Search for the cell housing the specified text and yield its (x, y) center coordinate. 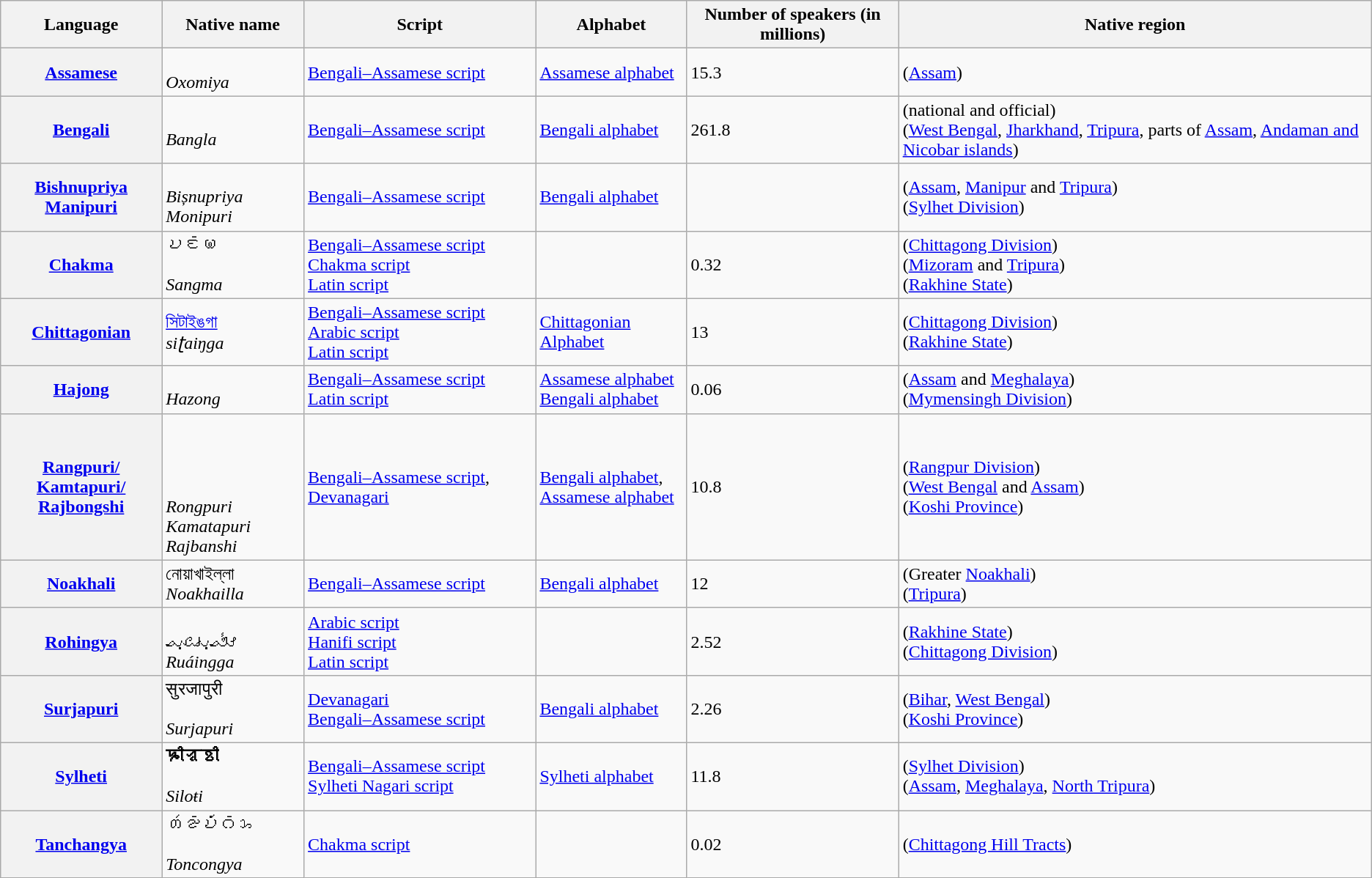
13 (793, 332)
Noakhali (81, 583)
Chakma (81, 265)
Bișnupriya Monipuri (233, 197)
261.8 (793, 130)
Bengali (81, 130)
(Sylhet Division) (Assam, Meghalaya, North Tripura) (1135, 776)
0.06 (793, 390)
সিটাইঙগাsiʈaiŋga (233, 332)
Sylheti (81, 776)
(national and official) (West Bengal, Jharkhand, Tripura, parts of Assam, Andaman and Nicobar islands) (1135, 130)
Bengali–Assamese script Arabic script Latin script (420, 332)
(Bihar, West Bengal) (Koshi Province) (1135, 709)
Hajong (81, 390)
(Rangpur Division) (West Bengal and Assam) (Koshi Province) (1135, 487)
Devanagari Bengali–Assamese script (420, 709)
(Chittagong Division) (Mizoram and Tripura) (Rakhine State) (1135, 265)
Script (420, 25)
2.52 (793, 641)
(Greater Noakhali) (Tripura) (1135, 583)
Bengali–Assamese script Chakma script Latin script (420, 265)
(Chittagong Hill Tracts) (1135, 844)
Bengali–Assamese script, Devanagari (420, 487)
Rongpuri Kamatapuri Rajbanshi (233, 487)
12 (793, 583)
Native name (233, 25)
Bangla (233, 130)
Tanchangya (81, 844)
Bishnupriya Manipuri (81, 197)
Language (81, 25)
11.8 (793, 776)
নোয়াখাইল্লা Noakhailla (233, 583)
Bengali alphabet, Assamese alphabet (611, 487)
सुरजापुरी Surjapuri (233, 709)
Native region (1135, 25)
(Assam, Manipur and Tripura) (Sylhet Division) (1135, 197)
Oxomiya (233, 72)
(Assam and Meghalaya) (Mymensingh Division) (1135, 390)
2.26 (793, 709)
Alphabet (611, 25)
10.8 (793, 487)
Rohingya (81, 641)
Bengali–Assamese script Latin script (420, 390)
𑄌𑄋𑄴𑄟 Sangma (233, 265)
Surjapuri (81, 709)
(Assam) (1135, 72)
0.32 (793, 265)
Chittagonian (81, 332)
Rangpuri/Kamtapuri/Rajbongshi (81, 487)
Assamese (81, 72)
Assamese alphabet Bengali alphabet (611, 390)
Sylheti alphabet (611, 776)
Chakma script (420, 844)
Arabic script Hanifi script Latin script (420, 641)
Number of speakers (in millions) (793, 25)
Hazong (233, 390)
15.3 (793, 72)
ꠍꠤꠟꠐꠤ Siloŧi (233, 776)
0.02 (793, 844)
(Chittagong Division) (Rakhine State) (1135, 332)
(Rakhine State) (Chittagong Division) (1135, 641)
𐴌𐴗𐴥𐴝𐴙𐴚𐴒𐴙𐴝 Ruáingga (233, 641)
𑄖𑄧𑄐𑄴𑄌𑄧𑄁𑄉𑄴𑄡 Toncongya (233, 844)
Assamese alphabet (611, 72)
Chittagonian Alphabet (611, 332)
Bengali–Assamese script Sylheti Nagari script (420, 776)
